Capture the cell that displays the provided text and extract its [X, Y] central coordinate. 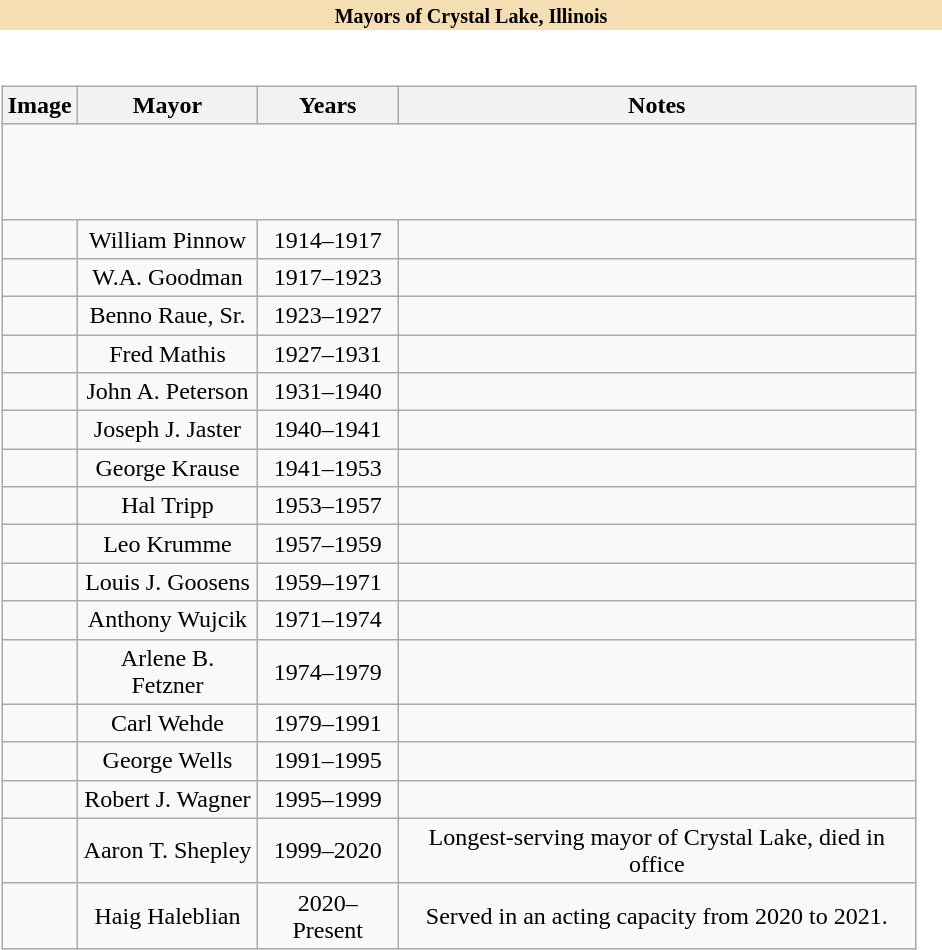
Mayors of Crystal Lake, Illinois [471, 15]
Mayor [167, 105]
Hal Tripp [167, 506]
1917–1923 [328, 277]
Arlene B. Fetzner [167, 672]
John A. Peterson [167, 392]
Louis J. Goosens [167, 582]
Longest-serving mayor of Crystal Lake, died in office [657, 850]
Haig Haleblian [167, 916]
1959–1971 [328, 582]
Notes [657, 105]
George Krause [167, 468]
1940–1941 [328, 430]
1991–1995 [328, 761]
Carl Wehde [167, 723]
1941–1953 [328, 468]
Anthony Wujcik [167, 620]
George Wells [167, 761]
Leo Krumme [167, 544]
Aaron T. Shepley [167, 850]
1971–1974 [328, 620]
1957–1959 [328, 544]
2020–Present [328, 916]
Fred Mathis [167, 353]
1914–1917 [328, 239]
1931–1940 [328, 392]
1927–1931 [328, 353]
1923–1927 [328, 315]
Robert J. Wagner [167, 799]
Benno Raue, Sr. [167, 315]
1979–1991 [328, 723]
Image [40, 105]
Served in an acting capacity from 2020 to 2021. [657, 916]
Joseph J. Jaster [167, 430]
Years [328, 105]
1974–1979 [328, 672]
1999–2020 [328, 850]
William Pinnow [167, 239]
1953–1957 [328, 506]
W.A. Goodman [167, 277]
1995–1999 [328, 799]
